Provide the (x, y) coordinate of the cell's center where the given text is located.  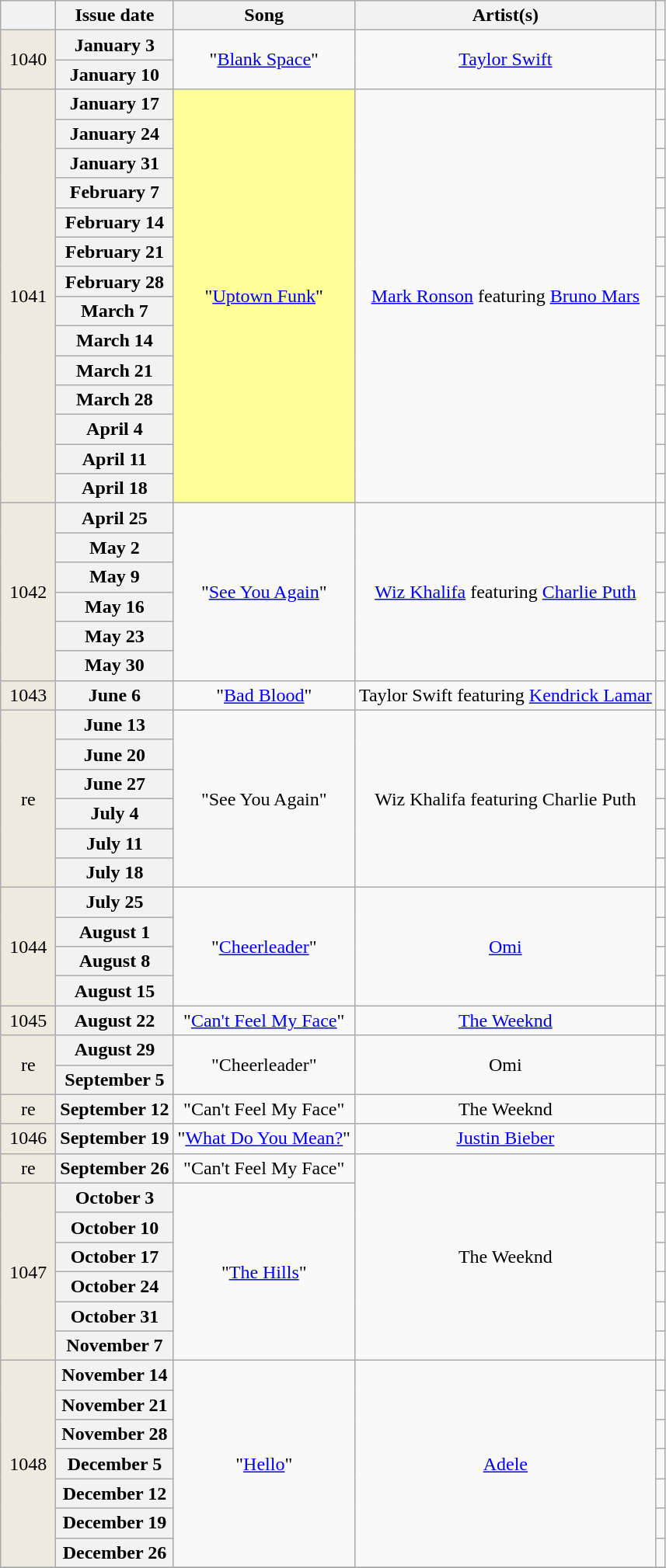
1045 (28, 1020)
September 12 (115, 1109)
August 15 (115, 991)
Issue date (115, 16)
July 11 (115, 843)
1048 (28, 1464)
1044 (28, 947)
May 16 (115, 607)
Taylor Swift featuring Kendrick Lamar (505, 695)
June 13 (115, 725)
October 3 (115, 1198)
April 25 (115, 518)
January 24 (115, 134)
1042 (28, 592)
Mark Ronson featuring Bruno Mars (505, 297)
November 14 (115, 1375)
December 19 (115, 1523)
June 20 (115, 754)
May 23 (115, 636)
February 21 (115, 252)
October 31 (115, 1316)
September 5 (115, 1080)
March 21 (115, 370)
October 24 (115, 1286)
April 18 (115, 488)
June 27 (115, 784)
January 10 (115, 75)
May 9 (115, 577)
July 18 (115, 873)
May 2 (115, 548)
1046 (28, 1139)
February 7 (115, 193)
September 26 (115, 1168)
November 28 (115, 1434)
November 7 (115, 1346)
"Uptown Funk" (264, 297)
April 11 (115, 459)
Song (264, 16)
"The Hills" (264, 1271)
"Blank Space" (264, 60)
August 29 (115, 1050)
Artist(s) (505, 16)
December 5 (115, 1464)
August 22 (115, 1020)
1040 (28, 60)
1043 (28, 695)
May 30 (115, 666)
Taylor Swift (505, 60)
March 7 (115, 311)
"Hello" (264, 1464)
October 17 (115, 1257)
September 19 (115, 1139)
July 25 (115, 902)
Adele (505, 1464)
1047 (28, 1271)
January 31 (115, 163)
December 12 (115, 1493)
"What Do You Mean?" (264, 1139)
April 4 (115, 429)
July 4 (115, 813)
November 21 (115, 1405)
"Bad Blood" (264, 695)
January 17 (115, 104)
December 26 (115, 1552)
January 3 (115, 45)
February 14 (115, 222)
Justin Bieber (505, 1139)
1041 (28, 297)
February 28 (115, 281)
March 14 (115, 340)
August 1 (115, 932)
August 8 (115, 961)
October 10 (115, 1227)
June 6 (115, 695)
March 28 (115, 400)
